Determine the (x, y) coordinate at the center of the cell enclosing the given text.  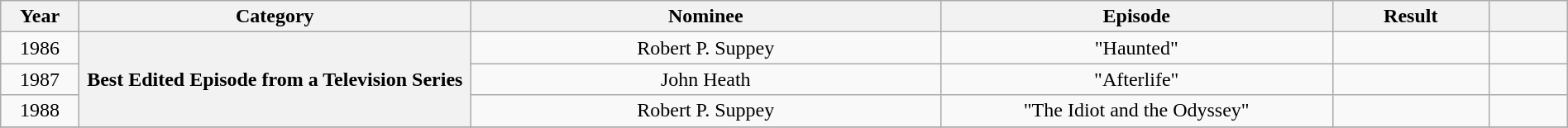
Year (40, 17)
1986 (40, 48)
"Afterlife" (1136, 79)
1988 (40, 111)
Episode (1136, 17)
"The Idiot and the Odyssey" (1136, 111)
John Heath (705, 79)
Result (1411, 17)
"Haunted" (1136, 48)
Best Edited Episode from a Television Series (275, 79)
1987 (40, 79)
Category (275, 17)
Nominee (705, 17)
